Provide the [X, Y] coordinate of the cell's center where the given text is located.  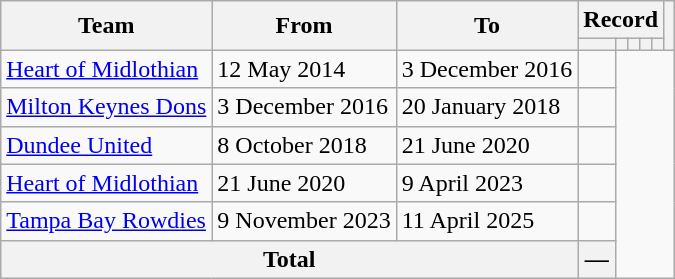
— [597, 259]
20 January 2018 [487, 107]
8 October 2018 [304, 145]
11 April 2025 [487, 221]
Total [290, 259]
9 April 2023 [487, 183]
From [304, 26]
Tampa Bay Rowdies [106, 221]
Record [621, 20]
Milton Keynes Dons [106, 107]
9 November 2023 [304, 221]
Dundee United [106, 145]
To [487, 26]
Team [106, 26]
12 May 2014 [304, 69]
